Return (x, y) of the center of cell containing provided text 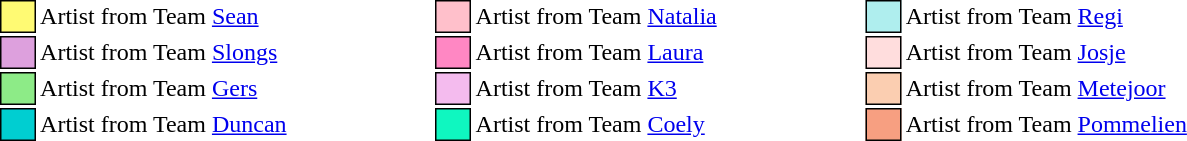
Artist from Team Sean (164, 16)
Artist from Team Coely (596, 124)
Artist from Team K3 (596, 88)
Artist from Team Slongs (164, 52)
Artist from Team Gers (164, 88)
Artist from Team Laura (596, 52)
Artist from Team Duncan (164, 124)
Artist from Team Natalia (596, 16)
